Identify which cell holds the provided text, then report its [x, y] central coordinate. 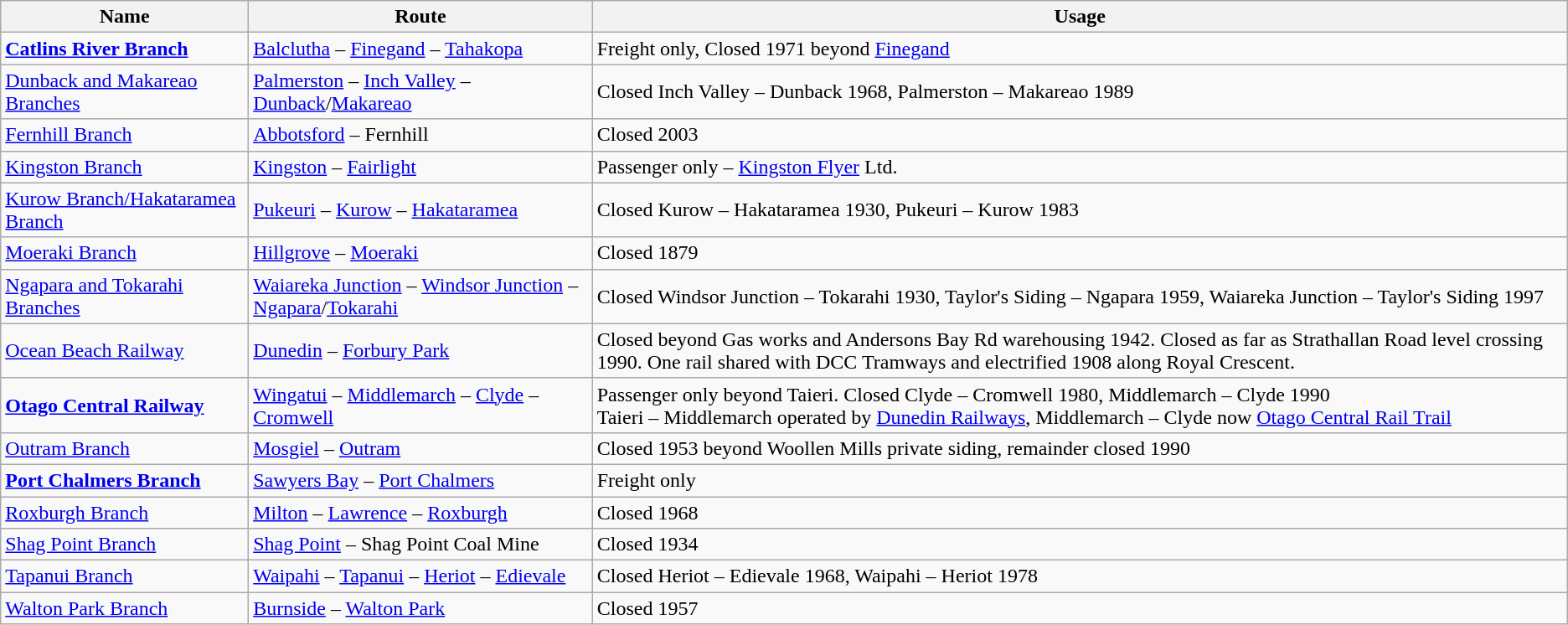
Pukeuri – Kurow – Hakataramea [420, 209]
Kurow Branch/Hakataramea Branch [125, 209]
Closed 1968 [1080, 512]
Dunback and Makareao Branches [125, 92]
Closed Kurow – Hakataramea 1930, Pukeuri – Kurow 1983 [1080, 209]
Tapanui Branch [125, 576]
Closed 1953 beyond Woollen Mills private siding, remainder closed 1990 [1080, 448]
Palmerston – Inch Valley – Dunback/Makareao [420, 92]
Catlins River Branch [125, 49]
Port Chalmers Branch [125, 480]
Closed Windsor Junction – Tokarahi 1930, Taylor's Siding – Ngapara 1959, Waiareka Junction – Taylor's Siding 1997 [1080, 297]
Closed 2003 [1080, 135]
Wingatui – Middlemarch – Clyde – Cromwell [420, 405]
Kingston – Fairlight [420, 167]
Closed Heriot – Edievale 1968, Waipahi – Heriot 1978 [1080, 576]
Shag Point Branch [125, 545]
Moeraki Branch [125, 253]
Name [125, 17]
Passenger only – Kingston Flyer Ltd. [1080, 167]
Hillgrove – Moeraki [420, 253]
Walton Park Branch [125, 608]
Waipahi – Tapanui – Heriot – Edievale [420, 576]
Closed 1957 [1080, 608]
Sawyers Bay – Port Chalmers [420, 480]
Usage [1080, 17]
Roxburgh Branch [125, 512]
Ocean Beach Railway [125, 350]
Burnside – Walton Park [420, 608]
Closed 1879 [1080, 253]
Balclutha – Finegand – Tahakopa [420, 49]
Freight only [1080, 480]
Milton – Lawrence – Roxburgh [420, 512]
Abbotsford – Fernhill [420, 135]
Dunedin – Forbury Park [420, 350]
Closed Inch Valley – Dunback 1968, Palmerston – Makareao 1989 [1080, 92]
Fernhill Branch [125, 135]
Freight only, Closed 1971 beyond Finegand [1080, 49]
Kingston Branch [125, 167]
Shag Point – Shag Point Coal Mine [420, 545]
Otago Central Railway [125, 405]
Waiareka Junction – Windsor Junction – Ngapara/Tokarahi [420, 297]
Mosgiel – Outram [420, 448]
Closed 1934 [1080, 545]
Outram Branch [125, 448]
Ngapara and Tokarahi Branches [125, 297]
Route [420, 17]
